Detect which cell encompasses the target text, then output its (x, y) center coordinate. 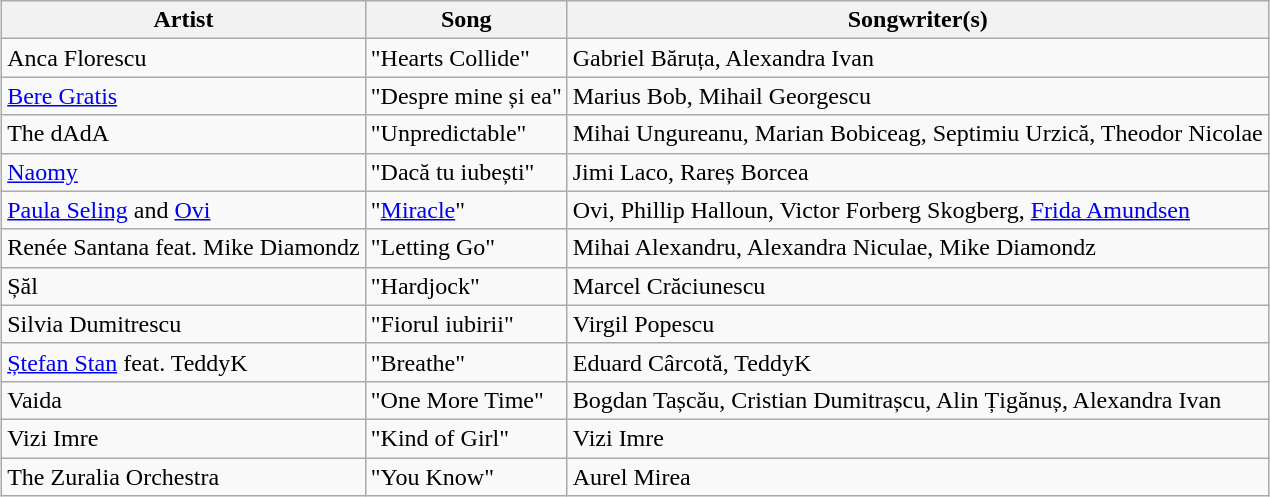
Eduard Cârcotă, TeddyK (918, 362)
Bere Gratis (184, 96)
"Fiorul iubirii" (466, 324)
"Unpredictable" (466, 134)
"You Know" (466, 477)
"Letting Go" (466, 248)
"One More Time" (466, 400)
Artist (184, 20)
Renée Santana feat. Mike Diamondz (184, 248)
The dAdA (184, 134)
Mihai Alexandru, Alexandra Niculae, Mike Diamondz (918, 248)
Aurel Mirea (918, 477)
"Hearts Collide" (466, 58)
Bogdan Tașcău, Cristian Dumitrașcu, Alin Țigănuș, Alexandra Ivan (918, 400)
"Breathe" (466, 362)
"Despre mine și ea" (466, 96)
Song (466, 20)
Ștefan Stan feat. TeddyK (184, 362)
"Miracle" (466, 210)
Silvia Dumitrescu (184, 324)
Anca Florescu (184, 58)
Jimi Laco, Rareș Borcea (918, 172)
Naomy (184, 172)
Ovi, Phillip Halloun, Victor Forberg Skogberg, Frida Amundsen (918, 210)
"Kind of Girl" (466, 438)
The Zuralia Orchestra (184, 477)
Paula Seling and Ovi (184, 210)
Virgil Popescu (918, 324)
Marcel Crăciunescu (918, 286)
Vaida (184, 400)
Songwriter(s) (918, 20)
"Hardjock" (466, 286)
Gabriel Băruța, Alexandra Ivan (918, 58)
Marius Bob, Mihail Georgescu (918, 96)
"Dacă tu iubești" (466, 172)
Șăl (184, 286)
Mihai Ungureanu, Marian Bobiceag, Septimiu Urzică, Theodor Nicolae (918, 134)
